Output the [X, Y] coordinate of the center of the cell containing the given text.  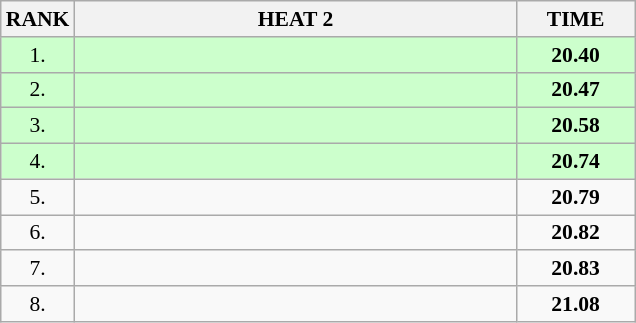
20.58 [576, 126]
20.79 [576, 197]
3. [38, 126]
7. [38, 269]
21.08 [576, 304]
20.83 [576, 269]
2. [38, 90]
6. [38, 233]
RANK [38, 19]
20.74 [576, 162]
HEAT 2 [295, 19]
5. [38, 197]
TIME [576, 19]
20.47 [576, 90]
20.40 [576, 55]
4. [38, 162]
1. [38, 55]
8. [38, 304]
20.82 [576, 233]
